Search for the cell housing the specified text and yield its [X, Y] center coordinate. 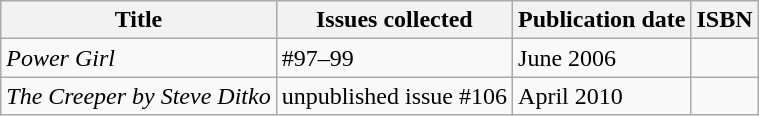
April 2010 [602, 96]
Publication date [602, 20]
#97–99 [394, 58]
unpublished issue #106 [394, 96]
Issues collected [394, 20]
Title [138, 20]
The Creeper by Steve Ditko [138, 96]
June 2006 [602, 58]
Power Girl [138, 58]
ISBN [724, 20]
